Provide the [x, y] coordinate of the cell's center where the given text is located.  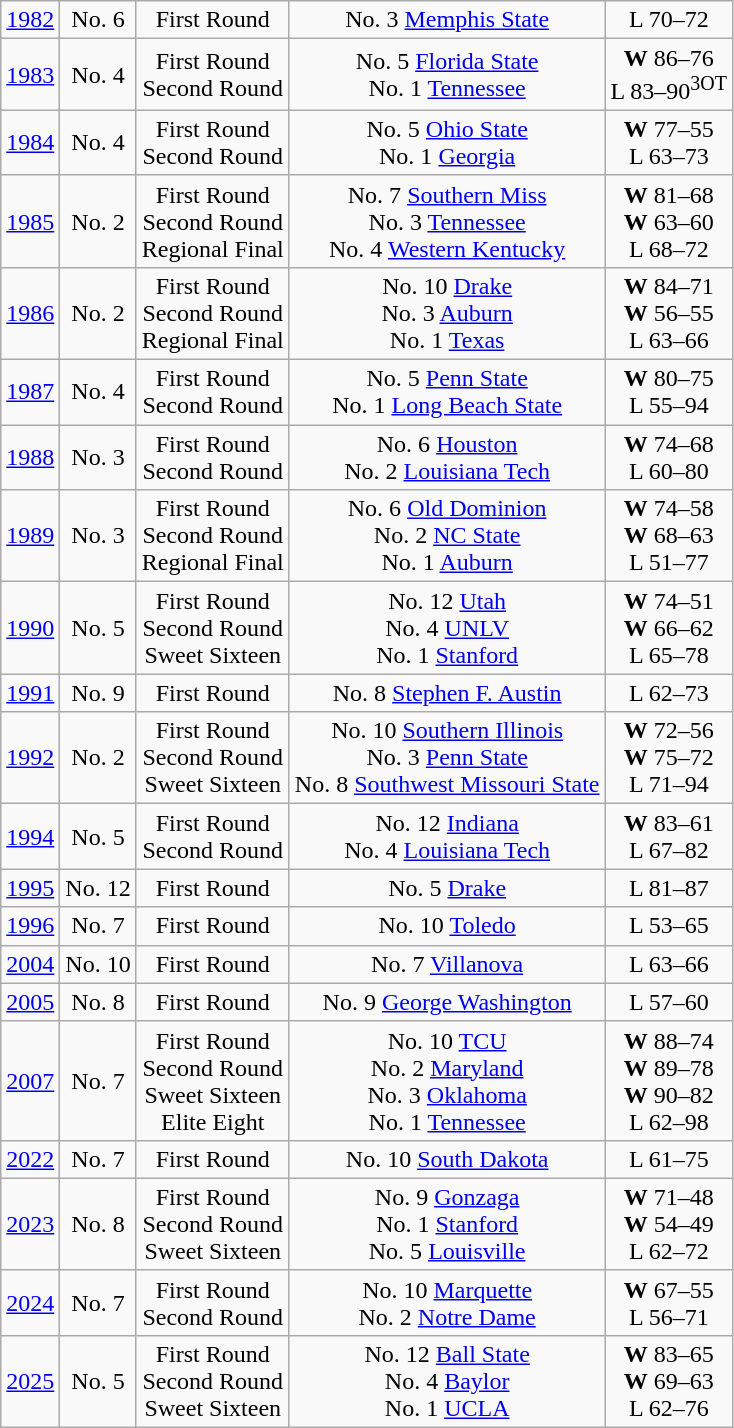
1986 [30, 313]
W 83–65W 69–63L 62–76 [669, 1381]
W 81–68W 63–60L 68–72 [669, 221]
No. 5 Penn StateNo. 1 Long Beach State [447, 392]
W 84–71W 56–55L 63–66 [669, 313]
No. 9 George Washington [447, 1002]
W 74–58W 68–63L 51–77 [669, 536]
1990 [30, 628]
1989 [30, 536]
No. 10 Toledo [447, 926]
No. 6 HoustonNo. 2 Louisiana Tech [447, 458]
No. 7 Southern MissNo. 3 TennesseeNo. 4 Western Kentucky [447, 221]
No. 12 IndianaNo. 4 Louisiana Tech [447, 836]
W 74–68L 60–80 [669, 458]
No. 12 Ball StateNo. 4 BaylorNo. 1 UCLA [447, 1381]
L 57–60 [669, 1002]
1987 [30, 392]
W 83–61L 67–82 [669, 836]
No. 3 Memphis State [447, 20]
W 71–48W 54–49L 62–72 [669, 1224]
1995 [30, 888]
No. 10 [98, 964]
No. 5 Ohio StateNo. 1 Georgia [447, 142]
No. 6 [98, 20]
1994 [30, 836]
No. 10 Southern IllinoisNo. 3 Penn StateNo. 8 Southwest Missouri State [447, 758]
1992 [30, 758]
2024 [30, 1302]
No. 5 Florida StateNo. 1 Tennessee [447, 75]
No. 8 Stephen F. Austin [447, 693]
No. 10 TCUNo. 2 MarylandNo. 3 OklahomaNo. 1 Tennessee [447, 1080]
W 80–75L 55–94 [669, 392]
1982 [30, 20]
1983 [30, 75]
No. 12 [98, 888]
No. 12 UtahNo. 4 UNLVNo. 1 Stanford [447, 628]
W 86–76L 83–903OT [669, 75]
L 61–75 [669, 1159]
W 88–74W 89–78W 90–82L 62–98 [669, 1080]
1985 [30, 221]
No. 7 Villanova [447, 964]
No. 10 MarquetteNo. 2 Notre Dame [447, 1302]
2007 [30, 1080]
No. 10 DrakeNo. 3 AuburnNo. 1 Texas [447, 313]
2023 [30, 1224]
L 81–87 [669, 888]
L 53–65 [669, 926]
2005 [30, 1002]
2004 [30, 964]
L 63–66 [669, 964]
2025 [30, 1381]
W 77–55L 63–73 [669, 142]
L 62–73 [669, 693]
W 74–51W 66–62L 65–78 [669, 628]
No. 10 South Dakota [447, 1159]
No. 5 Drake [447, 888]
W 67–55L 56–71 [669, 1302]
First RoundSecond RoundSweet SixteenElite Eight [212, 1080]
W 72–56W 75–72L 71–94 [669, 758]
2022 [30, 1159]
No. 6 Old DominionNo. 2 NC StateNo. 1 Auburn [447, 536]
1996 [30, 926]
1988 [30, 458]
1991 [30, 693]
1984 [30, 142]
L 70–72 [669, 20]
No. 9 GonzagaNo. 1 StanfordNo. 5 Louisville [447, 1224]
No. 9 [98, 693]
